For the text-containing cell, return its midpoint in [X, Y] coordinate format. 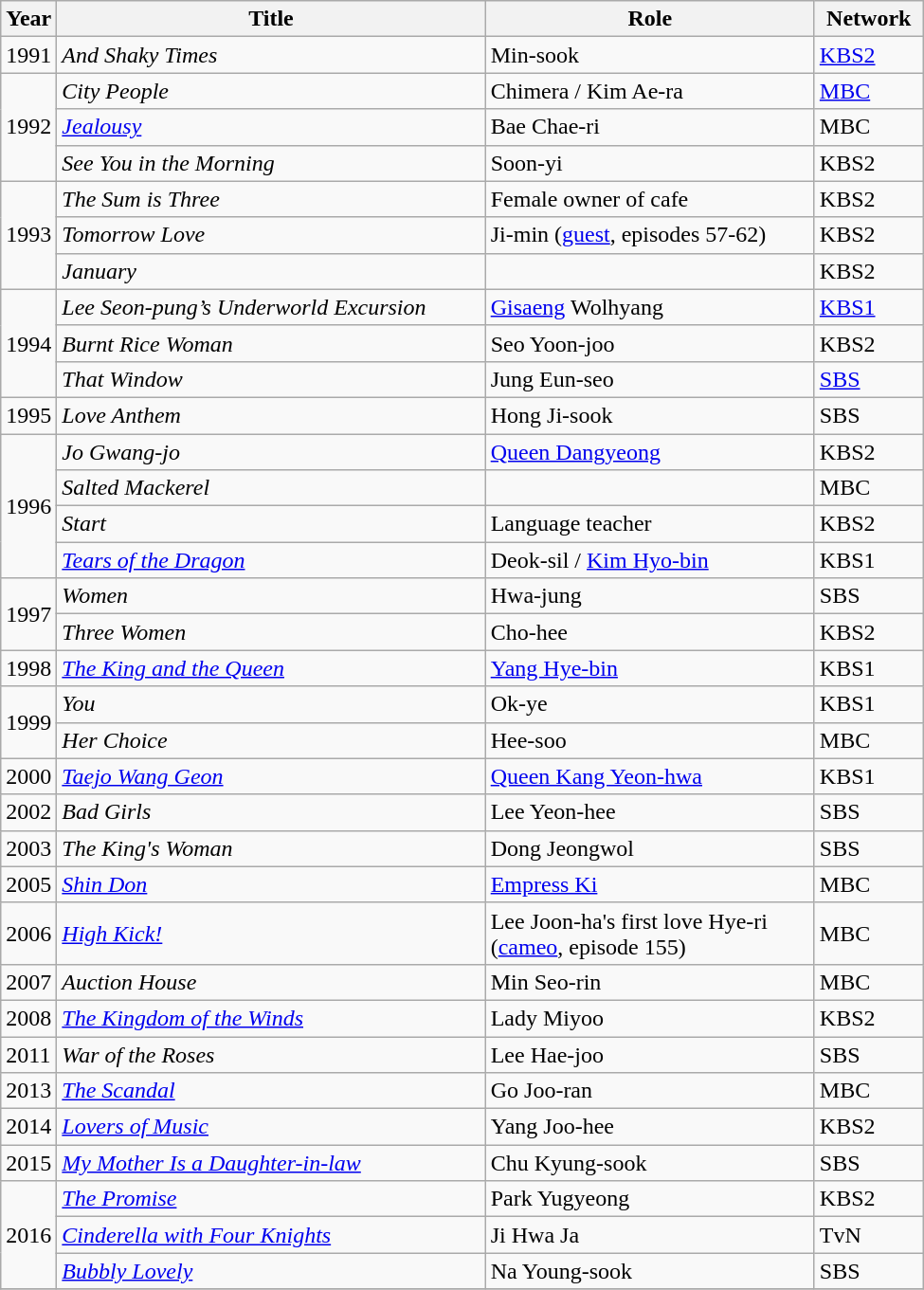
Hong Ji-sook [650, 415]
The Scandal [271, 1091]
The Kingdom of the Winds [271, 1018]
Empress Ki [650, 884]
2006 [28, 933]
Deok-sil / Kim Hyo-bin [650, 560]
Salted Mackerel [271, 488]
The Promise [271, 1199]
Lee Seon-pung’s Underworld Excursion [271, 307]
Hee-soo [650, 740]
Burnt Rice Woman [271, 343]
2005 [28, 884]
Queen Kang Yeon-hwa [650, 776]
Lee Joon-ha's first love Hye-ri (cameo, episode 155) [650, 933]
Year [28, 19]
Three Women [271, 632]
1996 [28, 506]
1997 [28, 614]
Gisaeng Wolhyang [650, 307]
Go Joo-ran [650, 1091]
Chu Kyung-sook [650, 1163]
Yang Joo-hee [650, 1127]
Title [271, 19]
Seo Yoon-joo [650, 343]
1999 [28, 722]
My Mother Is a Daughter-in-law [271, 1163]
The King and the Queen [271, 668]
High Kick! [271, 933]
Tomorrow Love [271, 235]
Female owner of cafe [650, 199]
Bae Chae-ri [650, 127]
Jo Gwang-jo [271, 452]
2003 [28, 848]
Lee Hae-joo [650, 1055]
Taejo Wang Geon [271, 776]
January [271, 271]
1995 [28, 415]
You [271, 704]
2014 [28, 1127]
Soon-yi [650, 163]
Dong Jeongwol [650, 848]
1993 [28, 235]
Love Anthem [271, 415]
Na Young-sook [650, 1271]
Her Choice [271, 740]
Bubbly Lovely [271, 1271]
2015 [28, 1163]
Jung Eun-seo [650, 379]
2013 [28, 1091]
Cinderella with Four Knights [271, 1235]
1998 [28, 668]
Min Seo-rin [650, 982]
Language teacher [650, 524]
Min-sook [650, 55]
Queen Dangyeong [650, 452]
Yang Hye-bin [650, 668]
Hwa-jung [650, 596]
Ji Hwa Ja [650, 1235]
Role [650, 19]
Shin Don [271, 884]
City People [271, 91]
Lee Yeon-hee [650, 812]
Ok-ye [650, 704]
Cho-hee [650, 632]
And Shaky Times [271, 55]
2000 [28, 776]
2011 [28, 1055]
2008 [28, 1018]
Lovers of Music [271, 1127]
Bad Girls [271, 812]
2002 [28, 812]
Women [271, 596]
Chimera / Kim Ae-ra [650, 91]
Tears of the Dragon [271, 560]
War of the Roses [271, 1055]
Park Yugyeong [650, 1199]
Network [868, 19]
Lady Miyoo [650, 1018]
1994 [28, 343]
The Sum is Three [271, 199]
1991 [28, 55]
Jealousy [271, 127]
The King's Woman [271, 848]
1992 [28, 127]
TvN [868, 1235]
2007 [28, 982]
Auction House [271, 982]
2016 [28, 1235]
See You in the Morning [271, 163]
Ji-min (guest, episodes 57-62) [650, 235]
Start [271, 524]
That Window [271, 379]
